Extract the (X, Y) coordinate from the center of the cell holding the provided text.  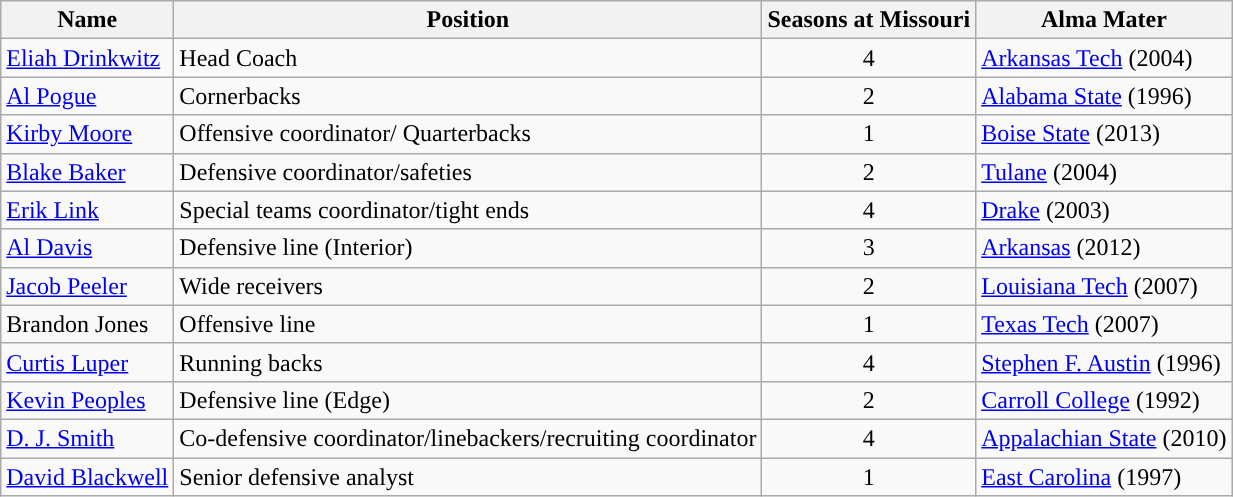
Co-defensive coordinator/linebackers/recruiting coordinator (468, 438)
Stephen F. Austin (1996) (1104, 362)
Alma Mater (1104, 20)
Blake Baker (88, 172)
Alabama State (1996) (1104, 96)
David Blackwell (88, 477)
Brandon Jones (88, 324)
Jacob Peeler (88, 286)
Position (468, 20)
D. J. Smith (88, 438)
Louisiana Tech (2007) (1104, 286)
Drake (2003) (1104, 210)
Kevin Peoples (88, 400)
Head Coach (468, 58)
Curtis Luper (88, 362)
Defensive line (Edge) (468, 400)
Wide receivers (468, 286)
Senior defensive analyst (468, 477)
Name (88, 20)
Kirby Moore (88, 134)
East Carolina (1997) (1104, 477)
Arkansas Tech (2004) (1104, 58)
Arkansas (2012) (1104, 248)
Eliah Drinkwitz (88, 58)
Running backs (468, 362)
Offensive line (468, 324)
Offensive coordinator/ Quarterbacks (468, 134)
Cornerbacks (468, 96)
Texas Tech (2007) (1104, 324)
Appalachian State (2010) (1104, 438)
Tulane (2004) (1104, 172)
3 (869, 248)
Special teams coordinator/tight ends (468, 210)
Seasons at Missouri (869, 20)
Carroll College (1992) (1104, 400)
Defensive line (Interior) (468, 248)
Al Pogue (88, 96)
Al Davis (88, 248)
Erik Link (88, 210)
Boise State (2013) (1104, 134)
Defensive coordinator/safeties (468, 172)
